Return the (X, Y) coordinate for the center point of the cell that contains the specified text.  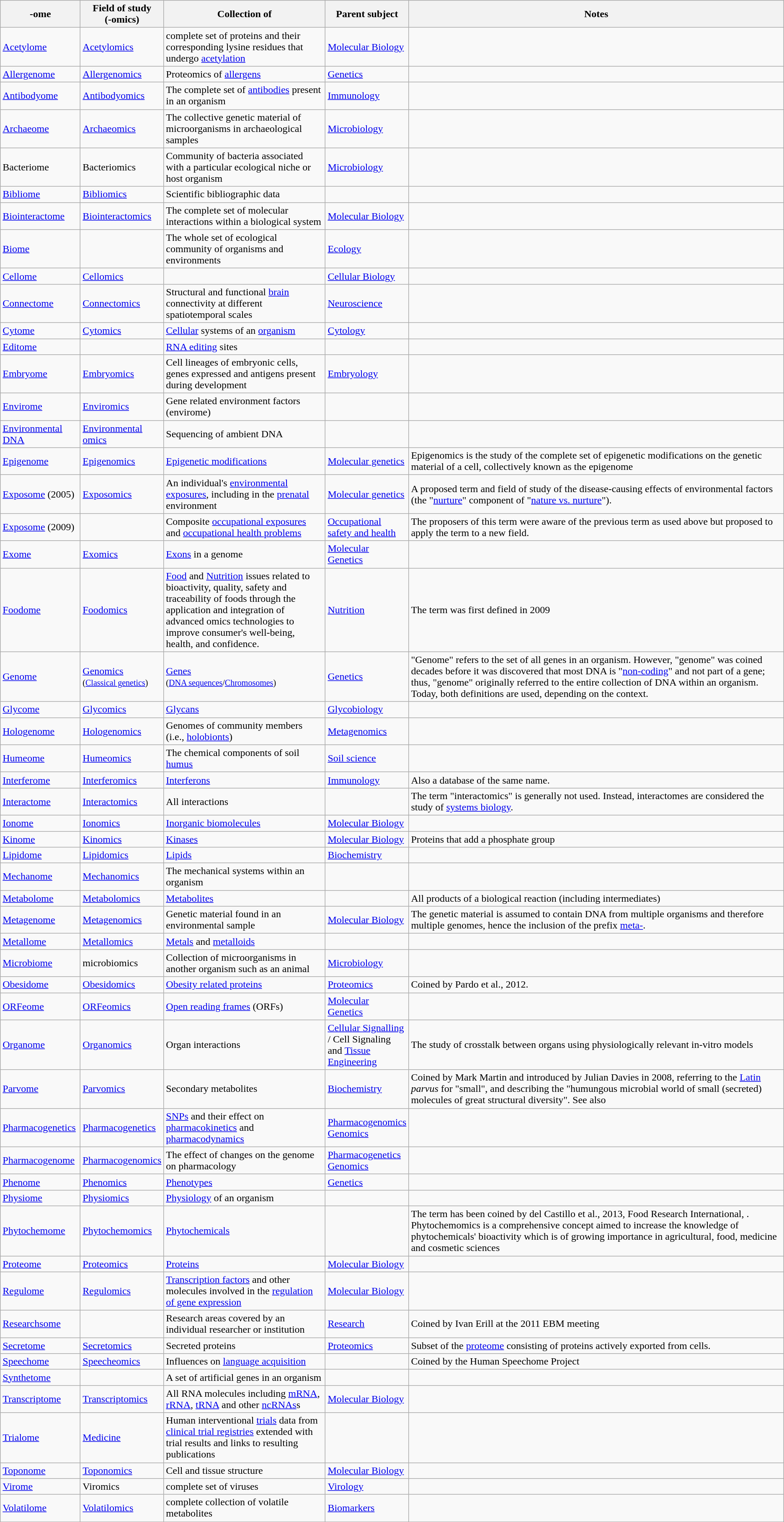
Subset of the proteome consisting of proteins actively exported from cells. (596, 1346)
Cellular Biology (367, 276)
Parvome (40, 1089)
Secretomics (122, 1346)
Pharmacogenome (40, 1160)
Volatilome (40, 1508)
Biome (40, 249)
Human interventional trials data from clinical trial registries extended with trial results and links to resulting publications (245, 1437)
Obesity related proteins (245, 985)
A set of artificial genes in an organism (245, 1378)
Metallomics (122, 942)
Kinomics (122, 839)
Metabolome (40, 898)
Toponome (40, 1470)
complete collection of volatile metabolites (245, 1508)
The proposers of this term were aware of the previous term as used above but proposed to apply the term to a new field. (596, 527)
Collection of (245, 14)
Embryome (40, 374)
Nutrition (367, 610)
The genetic material is assumed to contain DNA from multiple organisms and therefore multiple genomes, hence the inclusion of the prefix meta-. (596, 920)
Editome (40, 346)
Coined by the Human Speechome Project (596, 1362)
Epigenomics (122, 462)
All interactions (245, 802)
Toponomics (122, 1470)
Proteomics of allergens (245, 74)
Embryomics (122, 374)
Genomes of community members (i.e., holobionts) (245, 731)
Bacteriomics (122, 167)
Exome (40, 555)
Synthetome (40, 1378)
The chemical components of soil humus (245, 758)
Allergenome (40, 74)
Foodome (40, 610)
Notes (596, 14)
Volatilomics (122, 1508)
Obesidome (40, 985)
Occupational safety and health (367, 527)
Phenomics (122, 1182)
Interferons (245, 780)
SNPs and their effect on pharmacokinetics and pharmacodynamics (245, 1127)
Viromics (122, 1486)
ORFeomics (122, 1006)
Kinome (40, 839)
RNA editing sites (245, 346)
Research (367, 1324)
Allergenomics (122, 74)
Interferome (40, 780)
The complete set of molecular interactions within a biological system (245, 216)
Physiome (40, 1198)
All RNA molecules including mRNA, rRNA, tRNA and other ncRNAss (245, 1399)
Ionome (40, 823)
Organ interactions (245, 1045)
Archaeome (40, 129)
Lipids (245, 855)
Epigenome (40, 462)
Parent subject (367, 14)
Cellome (40, 276)
Coined by Pardo et al., 2012. (596, 985)
Antibodyome (40, 95)
Transcription factors and other molecules involved in the regulation of gene expression (245, 1291)
Regulome (40, 1291)
Phytochemomics (122, 1230)
All products of a biological reaction (including intermediates) (596, 898)
Speechome (40, 1362)
Epigenetic modifications (245, 462)
Inorganic biomolecules (245, 823)
Mechanome (40, 877)
Biointeractomics (122, 216)
Structural and functional brain connectivity at different spatiotemporal scales (245, 303)
Exposome (2009) (40, 527)
Metallome (40, 942)
Connectomics (122, 303)
-ome (40, 14)
Metals and metalloids (245, 942)
An individual's environmental exposures, including in the prenatal environment (245, 494)
Epigenomics is the study of the complete set of epigenetic modifications on the genetic material of a cell, collectively known as the epigenome (596, 462)
Exposome (2005) (40, 494)
Enviromics (122, 407)
Cytology (367, 330)
complete set of viruses (245, 1486)
Composite occupational exposures and occupational health problems (245, 527)
Scientific bibliographic data (245, 194)
Secreted proteins (245, 1346)
Secondary metabolites (245, 1089)
Open reading frames (ORFs) (245, 1006)
Regulomics (122, 1291)
Field of study(-omics) (122, 14)
Phytochemome (40, 1230)
Bibliomics (122, 194)
Interferomics (122, 780)
Envirome (40, 407)
Proteins that add a phosphate group (596, 839)
The complete set of antibodies present in an organism (245, 95)
Acetylomics (122, 47)
Proteins (245, 1264)
Transcriptomics (122, 1399)
Physiology of an organism (245, 1198)
Exposomics (122, 494)
Glycans (245, 709)
PharmacogeneticsGenomics (367, 1160)
Antibodyomics (122, 95)
Bacteriome (40, 167)
Ecology (367, 249)
microbiomics (122, 963)
Interactomics (122, 802)
complete set of proteins and their corresponding lysine residues that undergo acetylation (245, 47)
The study of crosstalk between organs using physiologically relevant in-vitro models (596, 1045)
Exomics (122, 555)
Metabolites (245, 898)
Phytochemicals (245, 1230)
Cell lineages of embryonic cells, genes expressed and antigens present during development (245, 374)
Influences on language acquisition (245, 1362)
Proteome (40, 1264)
Glycome (40, 709)
Genomics(Classical genetics) (122, 677)
Biointeractome (40, 216)
Glycomics (122, 709)
Gene related environment factors (envirome) (245, 407)
Coined by Ivan Erill at the 2011 EBM meeting (596, 1324)
Kinases (245, 839)
Cytomics (122, 330)
Sequencing of ambient DNA (245, 434)
Collection of microorganisms in another organism such as an animal (245, 963)
Metagenome (40, 920)
Embryology (367, 374)
Exons in a genome (245, 555)
Cytome (40, 330)
Organome (40, 1045)
Soil science (367, 758)
Bibliome (40, 194)
Research areas covered by an individual researcher or institution (245, 1324)
Acetylome (40, 47)
Organomics (122, 1045)
Genes (DNA sequences/Chromosomes) (245, 677)
Humeome (40, 758)
Phenome (40, 1182)
Obesidomics (122, 985)
Neuroscience (367, 303)
PharmacogenomicsGenomics (367, 1127)
Pharmacogenomics (122, 1160)
The collective genetic material of microorganisms in archaeological samples (245, 129)
Trialome (40, 1437)
Cellular systems of an organism (245, 330)
A proposed term and field of study of the disease-causing effects of environmental factors (the "nurture" component of "nature vs. nurture"). (596, 494)
Community of bacteria associated with a particular ecological niche or host organism (245, 167)
The mechanical systems within an organism (245, 877)
Metabolomics (122, 898)
Lipidome (40, 855)
The effect of changes on the genome on pharmacology (245, 1160)
Hologenome (40, 731)
ORFeome (40, 1006)
Cell and tissue structure (245, 1470)
Interactome (40, 802)
Microbiome (40, 963)
Physiomics (122, 1198)
Virome (40, 1486)
Biomarkers (367, 1508)
Environmental omics (122, 434)
Foodomics (122, 610)
Ionomics (122, 823)
Genetic material found in an environmental sample (245, 920)
Genome (40, 677)
Lipidomics (122, 855)
The whole set of ecological community of organisms and environments (245, 249)
Transcriptome (40, 1399)
Cellular Signalling / Cell Signaling and Tissue Engineering (367, 1045)
Also a database of the same name. (596, 780)
Glycobiology (367, 709)
Researchsome (40, 1324)
Cellomics (122, 276)
The term was first defined in 2009 (596, 610)
Medicine (122, 1437)
Secretome (40, 1346)
Speecheomics (122, 1362)
Virology (367, 1486)
Phenotypes (245, 1182)
Archaeomics (122, 129)
Environmental DNA (40, 434)
Parvomics (122, 1089)
The term "interactomics" is generally not used. Instead, interactomes are considered the study of systems biology. (596, 802)
Hologenomics (122, 731)
Mechanomics (122, 877)
Humeomics (122, 758)
Connectome (40, 303)
